Find where the given text appears and provide that cell's center as (x, y) coordinate. 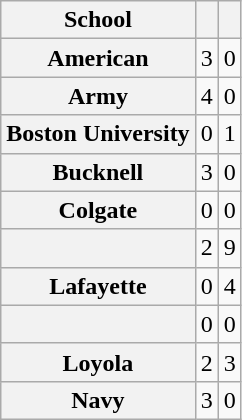
School (98, 20)
9 (230, 248)
Boston University (98, 134)
Army (98, 96)
Loyola (98, 362)
Colgate (98, 210)
Lafayette (98, 286)
1 (230, 134)
Navy (98, 400)
Bucknell (98, 172)
American (98, 58)
